Find where the given text appears and provide that cell's center as [X, Y] coordinate. 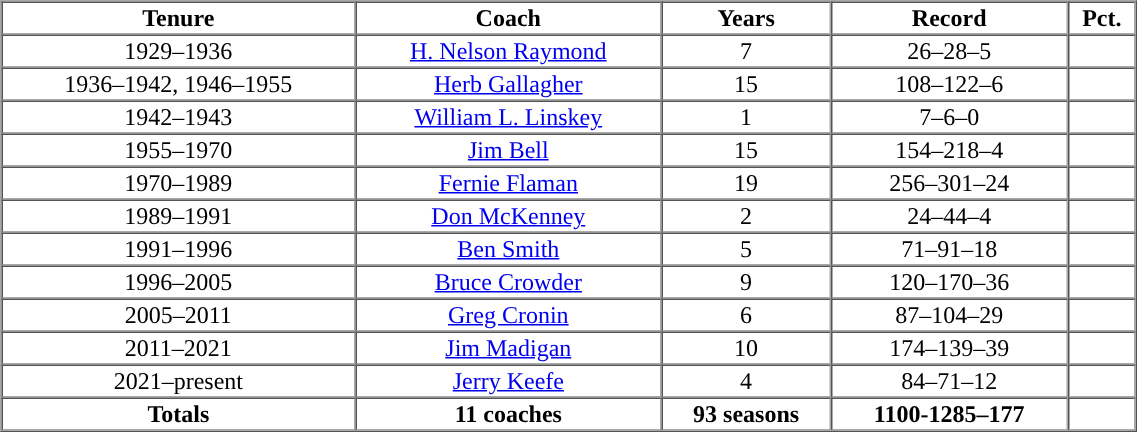
84–71–12 [950, 380]
Pct. [1102, 18]
Herb Gallagher [508, 84]
1 [746, 116]
87–104–29 [950, 314]
108–122–6 [950, 84]
1100-1285–177 [950, 414]
120–170–36 [950, 282]
256–301–24 [950, 182]
26–28–5 [950, 50]
Ben Smith [508, 248]
7 [746, 50]
H. Nelson Raymond [508, 50]
71–91–18 [950, 248]
Coach [508, 18]
154–218–4 [950, 150]
Totals [179, 414]
Greg Cronin [508, 314]
William L. Linskey [508, 116]
Tenure [179, 18]
1991–1996 [179, 248]
11 coaches [508, 414]
2011–2021 [179, 348]
2 [746, 216]
1936–1942, 1946–1955 [179, 84]
Jim Bell [508, 150]
24–44–4 [950, 216]
2005–2011 [179, 314]
1955–1970 [179, 150]
10 [746, 348]
Fernie Flaman [508, 182]
4 [746, 380]
Jim Madigan [508, 348]
1970–1989 [179, 182]
6 [746, 314]
93 seasons [746, 414]
5 [746, 248]
Jerry Keefe [508, 380]
19 [746, 182]
9 [746, 282]
Bruce Crowder [508, 282]
1989–1991 [179, 216]
1942–1943 [179, 116]
Don McKenney [508, 216]
Years [746, 18]
1996–2005 [179, 282]
2021–present [179, 380]
1929–1936 [179, 50]
Record [950, 18]
174–139–39 [950, 348]
7–6–0 [950, 116]
